Return [x, y] of the center of cell containing provided text 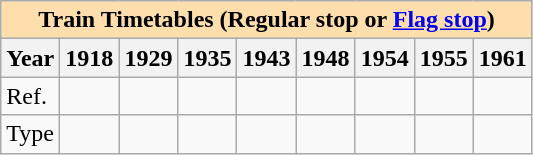
1918 [90, 58]
1943 [266, 58]
1929 [148, 58]
1961 [502, 58]
1935 [208, 58]
1955 [444, 58]
Train Timetables (Regular stop or Flag stop) [267, 20]
1954 [384, 58]
Type [30, 134]
1948 [326, 58]
Ref. [30, 96]
Year [30, 58]
